Search for the cell housing the specified text and yield its [x, y] center coordinate. 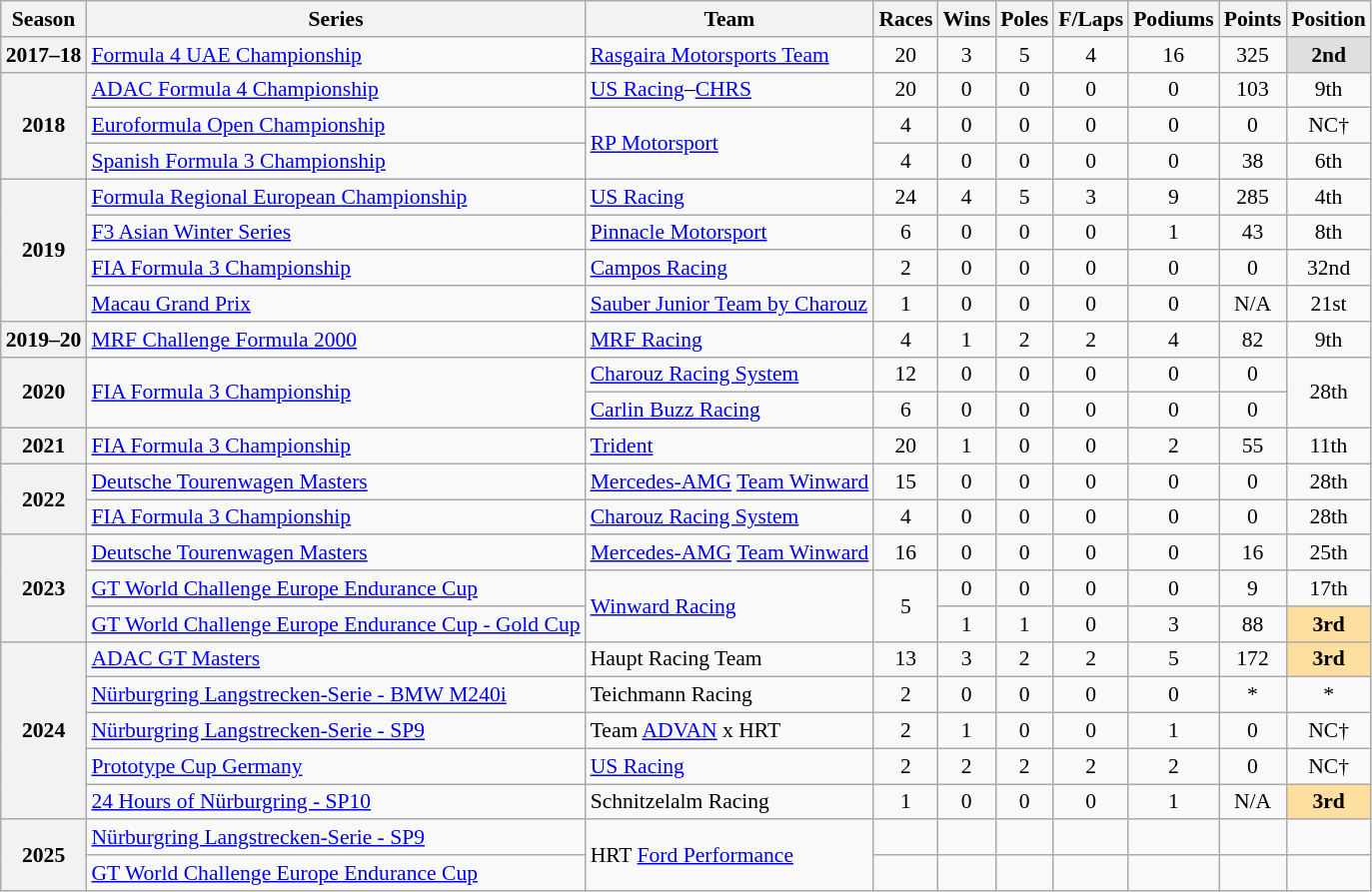
Position [1328, 19]
32nd [1328, 269]
Wins [966, 19]
2019–20 [44, 340]
2017–18 [44, 55]
6th [1328, 162]
325 [1253, 55]
Formula Regional European Championship [336, 197]
Races [905, 19]
172 [1253, 659]
4th [1328, 197]
2023 [44, 589]
Euroformula Open Championship [336, 126]
15 [905, 481]
21st [1328, 304]
2018 [44, 126]
RP Motorsport [729, 144]
Series [336, 19]
2024 [44, 730]
Teichmann Racing [729, 695]
2nd [1328, 55]
13 [905, 659]
Macau Grand Prix [336, 304]
55 [1253, 446]
Poles [1024, 19]
GT World Challenge Europe Endurance Cup - Gold Cup [336, 624]
Podiums [1173, 19]
Pinnacle Motorsport [729, 233]
Trident [729, 446]
Rasgaira Motorsports Team [729, 55]
Season [44, 19]
2025 [44, 855]
2021 [44, 446]
43 [1253, 233]
2019 [44, 250]
Points [1253, 19]
17th [1328, 588]
MRF Racing [729, 340]
12 [905, 375]
Carlin Buzz Racing [729, 411]
F/Laps [1091, 19]
Team [729, 19]
Prototype Cup Germany [336, 766]
25th [1328, 553]
Formula 4 UAE Championship [336, 55]
285 [1253, 197]
Team ADVAN x HRT [729, 731]
88 [1253, 624]
ADAC GT Masters [336, 659]
2022 [44, 499]
Spanish Formula 3 Championship [336, 162]
Nürburgring Langstrecken-Serie - BMW M240i [336, 695]
38 [1253, 162]
24 [905, 197]
F3 Asian Winter Series [336, 233]
103 [1253, 90]
Schnitzelalm Racing [729, 802]
Winward Racing [729, 605]
US Racing–CHRS [729, 90]
Haupt Racing Team [729, 659]
24 Hours of Nürburgring - SP10 [336, 802]
8th [1328, 233]
Campos Racing [729, 269]
Sauber Junior Team by Charouz [729, 304]
MRF Challenge Formula 2000 [336, 340]
2020 [44, 392]
ADAC Formula 4 Championship [336, 90]
82 [1253, 340]
11th [1328, 446]
HRT Ford Performance [729, 855]
